Return the (X, Y) coordinate for the center point of the cell that contains the specified text.  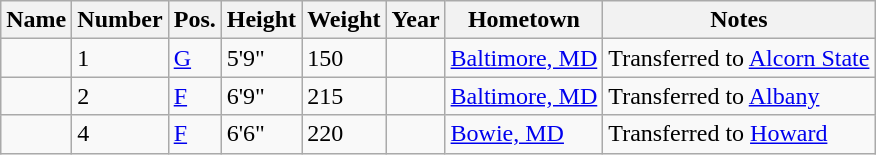
Pos. (194, 20)
2 (120, 96)
Name (36, 20)
Bowie, MD (524, 134)
Height (261, 20)
Number (120, 20)
215 (344, 96)
Transferred to Albany (739, 96)
Weight (344, 20)
5'9" (261, 58)
4 (120, 134)
Year (416, 20)
Notes (739, 20)
1 (120, 58)
Transferred to Howard (739, 134)
220 (344, 134)
150 (344, 58)
G (194, 58)
Hometown (524, 20)
6'9" (261, 96)
6'6" (261, 134)
Transferred to Alcorn State (739, 58)
